Identify which cell holds the provided text, then report its [x, y] central coordinate. 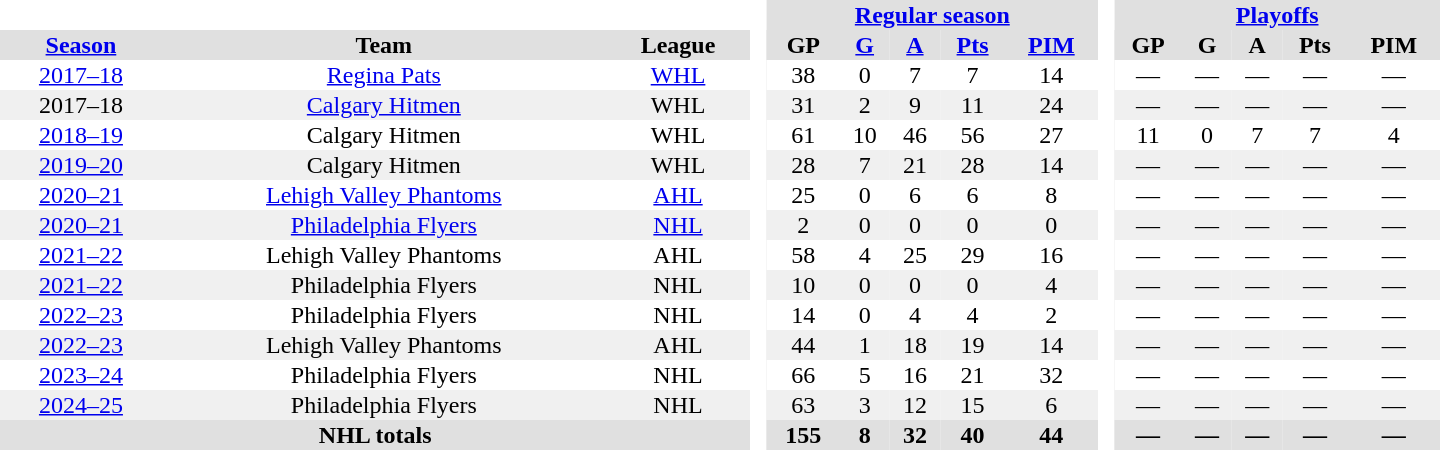
24 [1051, 105]
29 [972, 255]
15 [972, 405]
1 [865, 345]
Season [81, 45]
2024–25 [81, 405]
38 [804, 75]
31 [804, 105]
61 [804, 135]
League [678, 45]
2023–24 [81, 375]
56 [972, 135]
27 [1051, 135]
Regular season [932, 15]
63 [804, 405]
2018–19 [81, 135]
40 [972, 435]
155 [804, 435]
58 [804, 255]
3 [865, 405]
5 [865, 375]
19 [972, 345]
18 [915, 345]
Regina Pats [384, 75]
Team [384, 45]
NHL totals [375, 435]
9 [915, 105]
46 [915, 135]
Playoffs [1277, 15]
66 [804, 375]
12 [915, 405]
2019–20 [81, 165]
